Extract the (x, y) coordinate from the center of the cell holding the provided text.  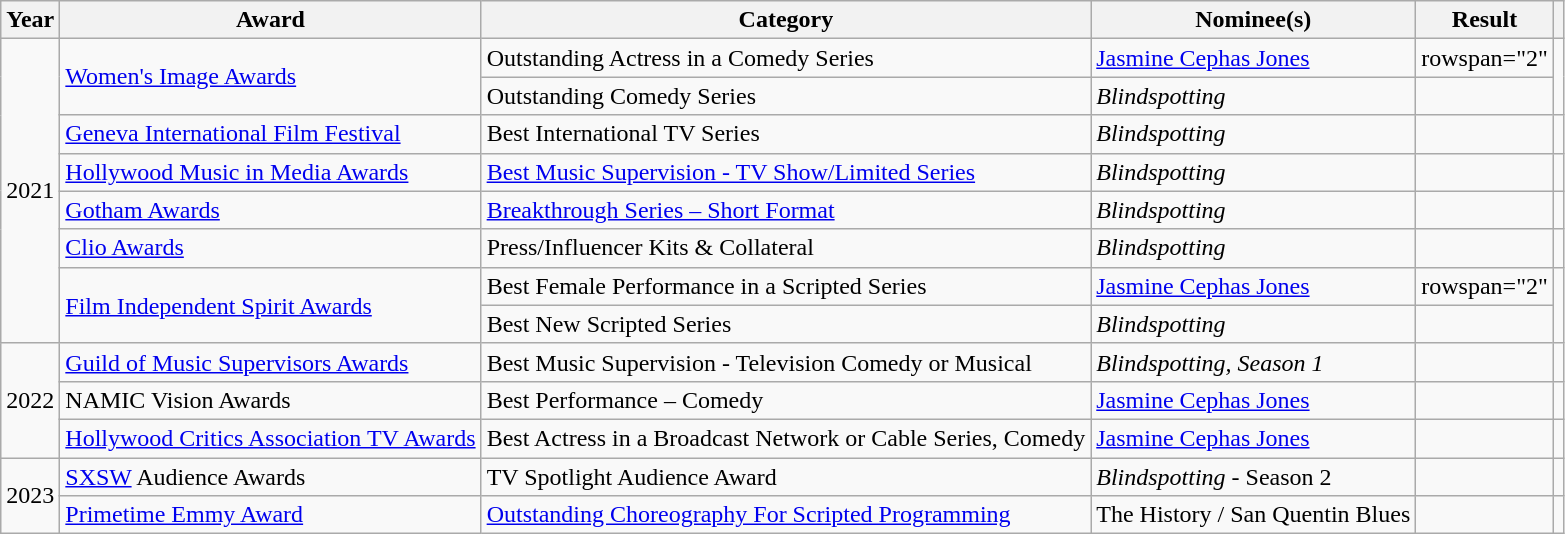
Outstanding Actress in a Comedy Series (786, 58)
Blindspotting, Season 1 (1254, 362)
Press/Influencer Kits & Collateral (786, 248)
Best International TV Series (786, 134)
Best Performance – Comedy (786, 400)
Primetime Emmy Award (270, 515)
2023 (30, 496)
2021 (30, 191)
Nominee(s) (1254, 20)
Hollywood Music in Media Awards (270, 172)
Best Music Supervision - Television Comedy or Musical (786, 362)
Best New Scripted Series (786, 324)
Year (30, 20)
SXSW Audience Awards (270, 477)
Guild of Music Supervisors Awards (270, 362)
Breakthrough Series – Short Format (786, 210)
Category (786, 20)
Geneva International Film Festival (270, 134)
The History / San Quentin Blues (1254, 515)
Outstanding Choreography For Scripted Programming (786, 515)
Gotham Awards (270, 210)
Best Music Supervision - TV Show/Limited Series (786, 172)
Award (270, 20)
2022 (30, 400)
Clio Awards (270, 248)
TV Spotlight Audience Award (786, 477)
Film Independent Spirit Awards (270, 305)
Women's Image Awards (270, 77)
Hollywood Critics Association TV Awards (270, 438)
NAMIC Vision Awards (270, 400)
Outstanding Comedy Series (786, 96)
Result (1485, 20)
Best Female Performance in a Scripted Series (786, 286)
Best Actress in a Broadcast Network or Cable Series, Comedy (786, 438)
Blindspotting - Season 2 (1254, 477)
